Return the (X, Y) coordinate for the center point of the cell that contains the specified text.  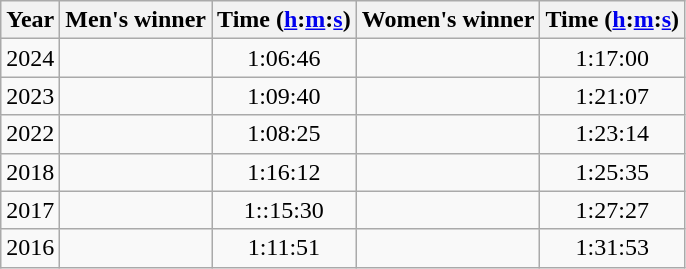
1:23:14 (612, 134)
1::15:30 (284, 210)
Year (30, 20)
1:09:40 (284, 96)
1:11:51 (284, 248)
2023 (30, 96)
1:25:35 (612, 172)
Women's winner (448, 20)
2016 (30, 248)
2018 (30, 172)
1:06:46 (284, 58)
1:27:27 (612, 210)
1:16:12 (284, 172)
1:31:53 (612, 248)
1:21:07 (612, 96)
2024 (30, 58)
1:17:00 (612, 58)
2017 (30, 210)
Men's winner (136, 20)
1:08:25 (284, 134)
2022 (30, 134)
